Scan for the cell matching the given text and deliver its (x, y) coordinate at center. 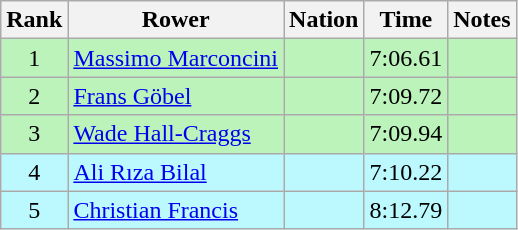
Frans Göbel (176, 96)
Ali Rıza Bilal (176, 172)
Notes (482, 20)
7:10.22 (406, 172)
Christian Francis (176, 210)
8:12.79 (406, 210)
Wade Hall-Craggs (176, 134)
7:06.61 (406, 58)
4 (34, 172)
Massimo Marconcini (176, 58)
Time (406, 20)
Rower (176, 20)
7:09.72 (406, 96)
2 (34, 96)
Nation (324, 20)
5 (34, 210)
1 (34, 58)
7:09.94 (406, 134)
Rank (34, 20)
3 (34, 134)
